Scan for the cell matching the given text and deliver its [x, y] coordinate at center. 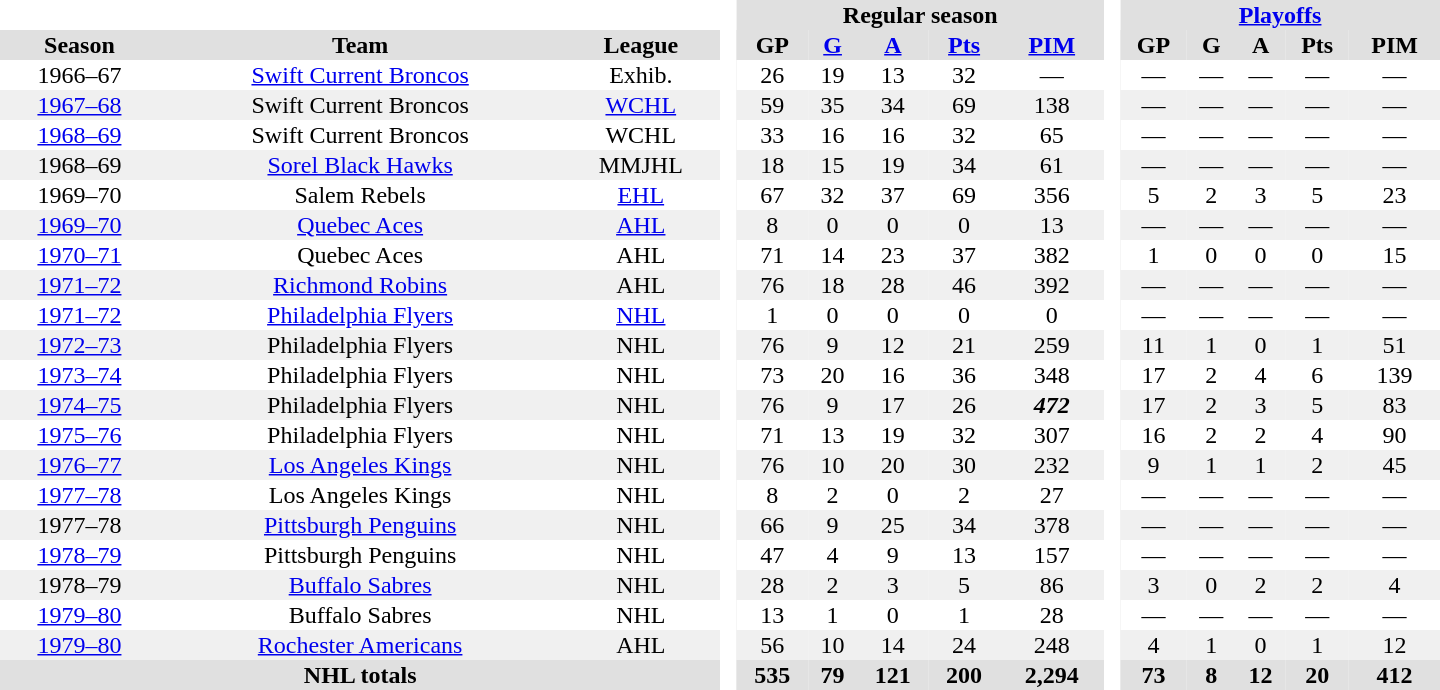
1972–73 [80, 345]
307 [1052, 435]
1973–74 [80, 375]
33 [772, 135]
45 [1394, 465]
67 [772, 195]
Season [80, 45]
Playoffs [1280, 15]
Team [360, 45]
Sorel Black Hawks [360, 165]
1976–77 [80, 465]
Rochester Americans [360, 645]
League [640, 45]
378 [1052, 525]
157 [1052, 555]
200 [964, 675]
46 [964, 285]
56 [772, 645]
65 [1052, 135]
36 [964, 375]
11 [1153, 345]
47 [772, 555]
35 [832, 105]
25 [892, 525]
6 [1317, 375]
382 [1052, 255]
30 [964, 465]
1974–75 [80, 405]
Richmond Robins [360, 285]
Salem Rebels [360, 195]
83 [1394, 405]
61 [1052, 165]
356 [1052, 195]
1975–76 [80, 435]
1967–68 [80, 105]
232 [1052, 465]
NHL totals [360, 675]
51 [1394, 345]
1970–71 [80, 255]
392 [1052, 285]
66 [772, 525]
EHL [640, 195]
472 [1052, 405]
248 [1052, 645]
1966–67 [80, 75]
535 [772, 675]
59 [772, 105]
259 [1052, 345]
86 [1052, 585]
24 [964, 645]
121 [892, 675]
138 [1052, 105]
MMJHL [640, 165]
412 [1394, 675]
79 [832, 675]
21 [964, 345]
139 [1394, 375]
Regular season [920, 15]
Exhib. [640, 75]
90 [1394, 435]
2,294 [1052, 675]
27 [1052, 495]
348 [1052, 375]
